Capture the cell that displays the provided text and extract its (x, y) central coordinate. 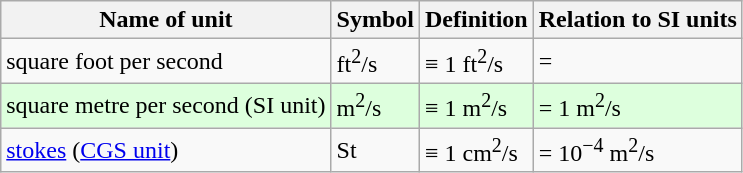
≡ 1 ft2/s (476, 62)
Relation to SI units (638, 20)
Symbol (375, 20)
≡ 1 m2/s (476, 106)
stokes (CGS unit) (166, 150)
= (638, 62)
≡ 1 cm2/s (476, 150)
St (375, 150)
m2/s (375, 106)
= 10−4 m2/s (638, 150)
ft2/s (375, 62)
square foot per second (166, 62)
Name of unit (166, 20)
square metre per second (SI unit) (166, 106)
Definition (476, 20)
= 1 m2/s (638, 106)
